Extract the [x, y] coordinate from the center of the cell holding the provided text.  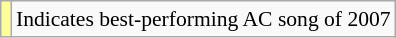
Indicates best-performing AC song of 2007 [204, 19]
